Search for the cell housing the specified text and yield its (x, y) center coordinate. 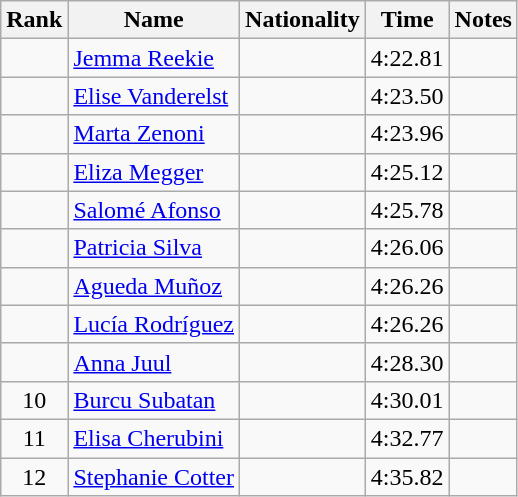
Elise Vanderelst (154, 96)
4:23.50 (407, 96)
11 (34, 438)
Lucía Rodríguez (154, 324)
Stephanie Cotter (154, 477)
Notes (483, 20)
Eliza Megger (154, 172)
4:23.96 (407, 134)
4:26.06 (407, 248)
Salomé Afonso (154, 210)
4:35.82 (407, 477)
Rank (34, 20)
10 (34, 400)
Marta Zenoni (154, 134)
4:30.01 (407, 400)
Time (407, 20)
4:32.77 (407, 438)
12 (34, 477)
4:25.78 (407, 210)
4:22.81 (407, 58)
Nationality (303, 20)
Anna Juul (154, 362)
4:28.30 (407, 362)
Patricia Silva (154, 248)
Agueda Muñoz (154, 286)
Burcu Subatan (154, 400)
Elisa Cherubini (154, 438)
Jemma Reekie (154, 58)
4:25.12 (407, 172)
Name (154, 20)
